Determine the [x, y] coordinate at the center of the cell enclosing the given text.  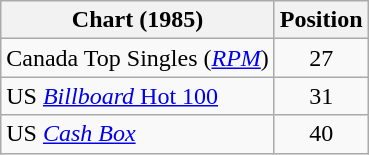
US Cash Box [138, 134]
US Billboard Hot 100 [138, 96]
31 [321, 96]
Canada Top Singles (RPM) [138, 58]
Chart (1985) [138, 20]
Position [321, 20]
27 [321, 58]
40 [321, 134]
